Locate the cell with the specified text and output its (X, Y) center coordinate. 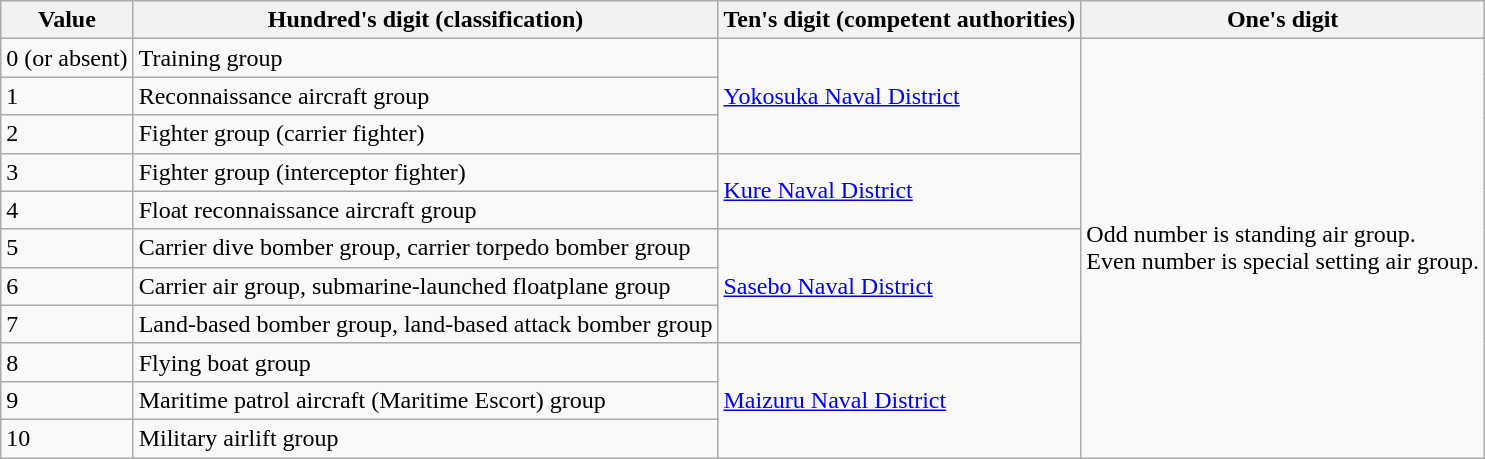
Reconnaissance aircraft group (426, 96)
6 (67, 286)
Carrier dive bomber group, carrier torpedo bomber group (426, 248)
5 (67, 248)
7 (67, 324)
Maizuru Naval District (900, 400)
Odd number is standing air group.Even number is special setting air group. (1283, 248)
8 (67, 362)
Value (67, 20)
Carrier air group, submarine-launched floatplane group (426, 286)
Training group (426, 58)
2 (67, 134)
1 (67, 96)
4 (67, 210)
Maritime patrol aircraft (Maritime Escort) group (426, 400)
Land-based bomber group, land-based attack bomber group (426, 324)
10 (67, 438)
3 (67, 172)
0 (or absent) (67, 58)
Kure Naval District (900, 191)
9 (67, 400)
One's digit (1283, 20)
Ten's digit (competent authorities) (900, 20)
Fighter group (carrier fighter) (426, 134)
Hundred's digit (classification) (426, 20)
Yokosuka Naval District (900, 96)
Fighter group (interceptor fighter) (426, 172)
Flying boat group (426, 362)
Military airlift group (426, 438)
Float reconnaissance aircraft group (426, 210)
Sasebo Naval District (900, 286)
